For the text-containing cell, return its midpoint in [X, Y] coordinate format. 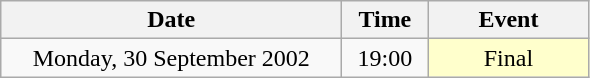
Monday, 30 September 2002 [172, 58]
Event [508, 20]
Date [172, 20]
19:00 [385, 58]
Final [508, 58]
Time [385, 20]
